Find where the given text appears and provide that cell's center as [x, y] coordinate. 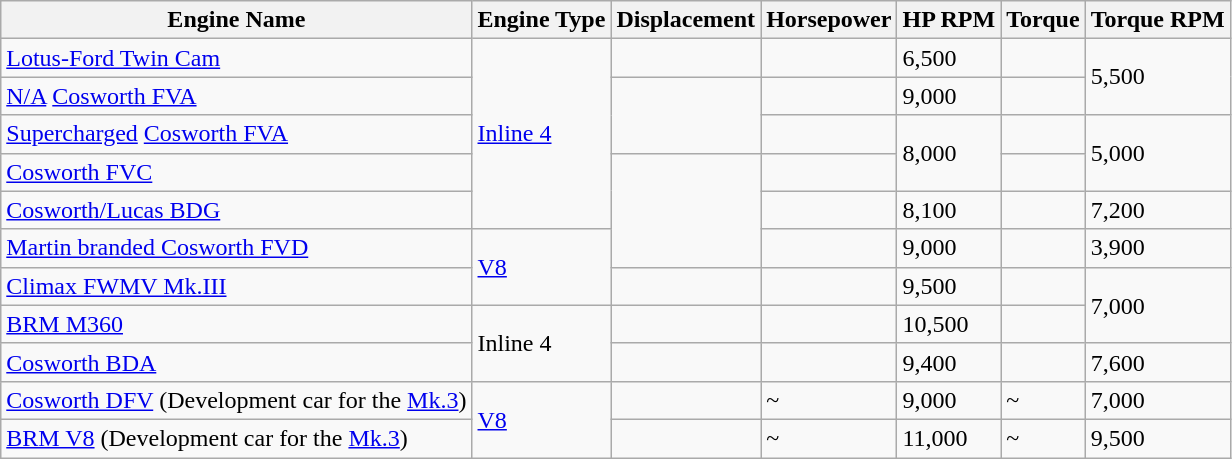
7,200 [1158, 210]
6,500 [949, 58]
Cosworth DFV (Development car for the Mk.3) [236, 400]
Torque [1043, 20]
Cosworth BDA [236, 362]
BRM V8 (Development car for the Mk.3) [236, 438]
10,500 [949, 324]
Supercharged Cosworth FVA [236, 134]
7,600 [1158, 362]
Climax FWMV Mk.III [236, 286]
Cosworth FVC [236, 172]
8,100 [949, 210]
Horsepower [829, 20]
11,000 [949, 438]
9,400 [949, 362]
N/A Cosworth FVA [236, 96]
Cosworth/Lucas BDG [236, 210]
Displacement [686, 20]
Engine Name [236, 20]
Lotus-Ford Twin Cam [236, 58]
Martin branded Cosworth FVD [236, 248]
8,000 [949, 153]
HP RPM [949, 20]
5,500 [1158, 77]
3,900 [1158, 248]
Engine Type [542, 20]
BRM M360 [236, 324]
Torque RPM [1158, 20]
5,000 [1158, 153]
